Determine the (X, Y) coordinate at the center of the cell enclosing the given text.  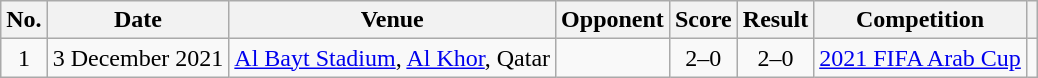
Competition (920, 20)
3 December 2021 (138, 58)
No. (24, 20)
Opponent (613, 20)
Venue (392, 20)
Date (138, 20)
Result (775, 20)
2021 FIFA Arab Cup (920, 58)
1 (24, 58)
Al Bayt Stadium, Al Khor, Qatar (392, 58)
Score (703, 20)
